Return the (x, y) coordinate for the center point of the cell that contains the specified text.  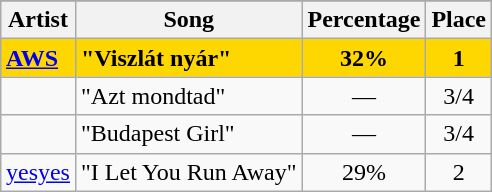
32% (364, 58)
AWS (38, 58)
Artist (38, 20)
"Budapest Girl" (188, 134)
Percentage (364, 20)
Place (459, 20)
yesyes (38, 172)
29% (364, 172)
1 (459, 58)
"Azt mondtad" (188, 96)
"I Let You Run Away" (188, 172)
2 (459, 172)
"Viszlát nyár" (188, 58)
Song (188, 20)
